Search for the cell housing the specified text and yield its [x, y] center coordinate. 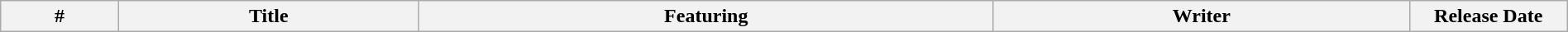
Featuring [706, 16]
# [60, 16]
Release Date [1489, 16]
Writer [1201, 16]
Title [268, 16]
